Find where the given text appears and provide that cell's center as [X, Y] coordinate. 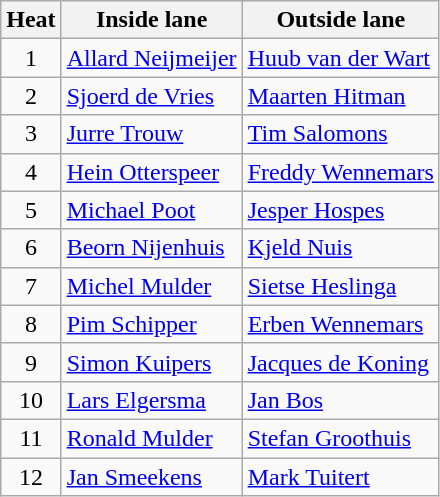
Tim Salomons [340, 134]
5 [31, 210]
8 [31, 324]
Erben Wennemars [340, 324]
Maarten Hitman [340, 96]
Sietse Heslinga [340, 286]
Jan Bos [340, 400]
2 [31, 96]
Hein Otterspeer [152, 172]
Freddy Wennemars [340, 172]
3 [31, 134]
Michel Mulder [152, 286]
4 [31, 172]
9 [31, 362]
Heat [31, 20]
Jesper Hospes [340, 210]
Mark Tuitert [340, 477]
Pim Schipper [152, 324]
Sjoerd de Vries [152, 96]
Jan Smeekens [152, 477]
Beorn Nijenhuis [152, 248]
Lars Elgersma [152, 400]
Allard Neijmeijer [152, 58]
Jurre Trouw [152, 134]
Michael Poot [152, 210]
Jacques de Koning [340, 362]
10 [31, 400]
Kjeld Nuis [340, 248]
Stefan Groothuis [340, 438]
12 [31, 477]
1 [31, 58]
6 [31, 248]
Outside lane [340, 20]
11 [31, 438]
Inside lane [152, 20]
Simon Kuipers [152, 362]
Ronald Mulder [152, 438]
7 [31, 286]
Huub van der Wart [340, 58]
